Locate the cell with the specified text and output its [x, y] center coordinate. 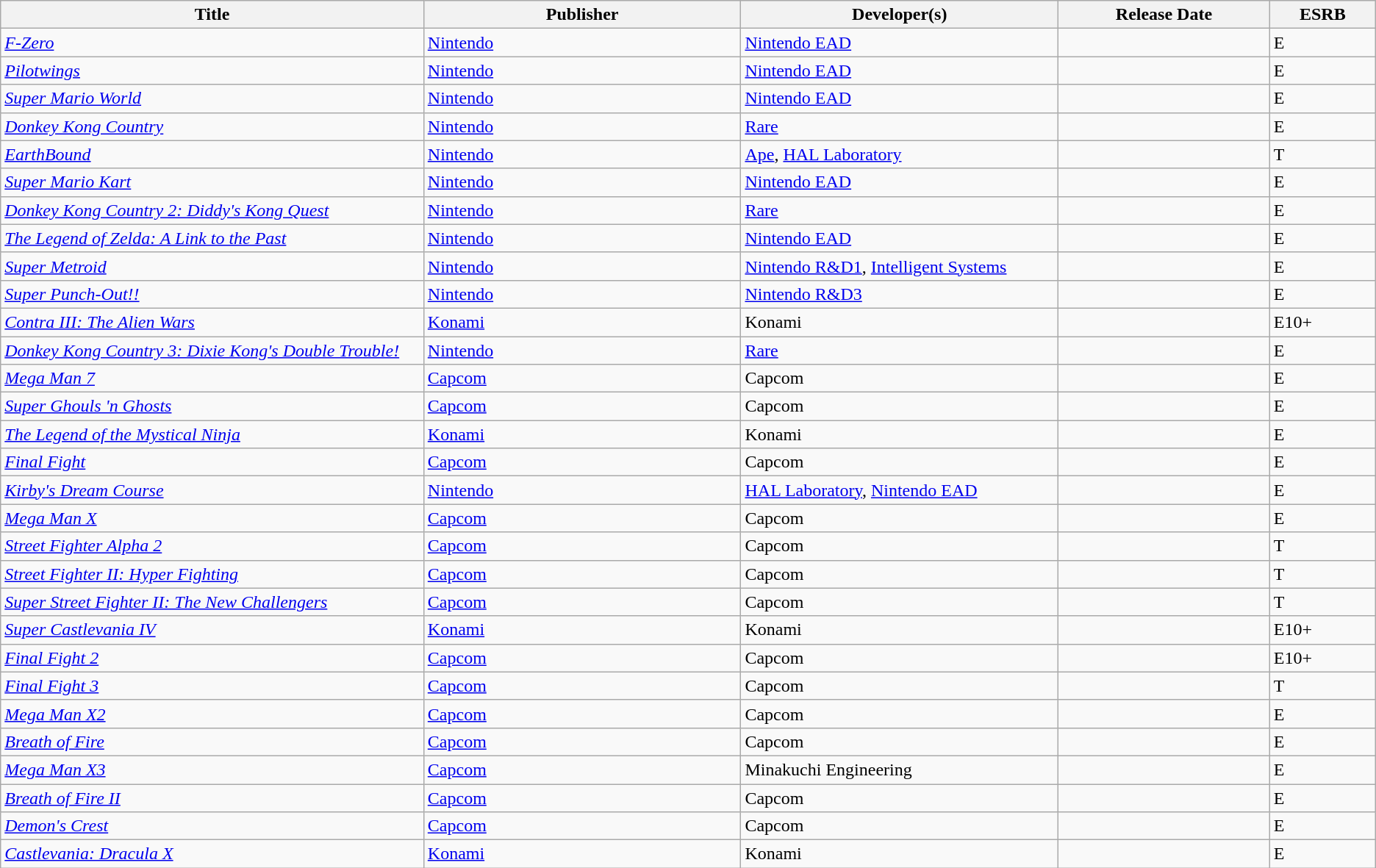
Publisher [582, 15]
Castlevania: Dracula X [212, 854]
Mega Man X [212, 518]
HAL Laboratory, Nintendo EAD [900, 490]
Final Fight 2 [212, 658]
Donkey Kong Country 3: Dixie Kong's Double Trouble! [212, 351]
Super Castlevania IV [212, 630]
Super Mario Kart [212, 182]
Breath of Fire [212, 742]
Street Fighter Alpha 2 [212, 546]
The Legend of the Mystical Ninja [212, 434]
Demon's Crest [212, 826]
ESRB [1322, 15]
Donkey Kong Country 2: Diddy's Kong Quest [212, 210]
Super Street Fighter II: The New Challengers [212, 602]
The Legend of Zelda: A Link to the Past [212, 238]
Pilotwings [212, 71]
Super Mario World [212, 98]
F-Zero [212, 43]
Release Date [1164, 15]
Nintendo R&D1, Intelligent Systems [900, 266]
Donkey Kong Country [212, 126]
Minakuchi Engineering [900, 770]
Final Fight 3 [212, 686]
Kirby's Dream Course [212, 490]
Contra III: The Alien Wars [212, 322]
Developer(s) [900, 15]
Mega Man 7 [212, 379]
Breath of Fire II [212, 797]
Mega Man X2 [212, 714]
Super Punch-Out!! [212, 294]
Mega Man X3 [212, 770]
Ape, HAL Laboratory [900, 154]
Title [212, 15]
Super Metroid [212, 266]
EarthBound [212, 154]
Final Fight [212, 462]
Nintendo R&D3 [900, 294]
Super Ghouls 'n Ghosts [212, 406]
Street Fighter II: Hyper Fighting [212, 574]
